Return [X, Y] of the center of cell containing provided text 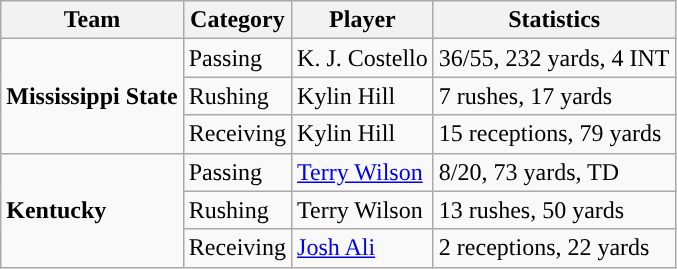
13 rushes, 50 yards [554, 210]
36/55, 232 yards, 4 INT [554, 58]
Mississippi State [92, 96]
K. J. Costello [363, 58]
Team [92, 20]
8/20, 73 yards, TD [554, 172]
15 receptions, 79 yards [554, 134]
7 rushes, 17 yards [554, 96]
Statistics [554, 20]
Kentucky [92, 210]
Josh Ali [363, 248]
2 receptions, 22 yards [554, 248]
Category [237, 20]
Player [363, 20]
